Extract the (X, Y) coordinate from the center of the cell holding the provided text.  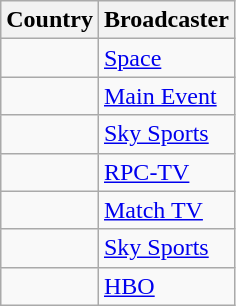
Country (50, 20)
Space (166, 58)
HBO (166, 286)
Match TV (166, 210)
Main Event (166, 96)
RPC-TV (166, 172)
Broadcaster (166, 20)
